Provide the [x, y] coordinate of the cell's center where the given text is located.  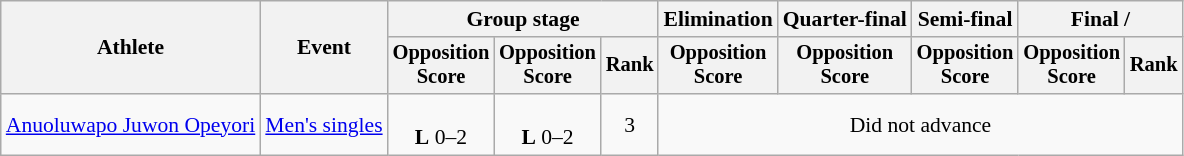
Men's singles [324, 124]
3 [630, 124]
Group stage [524, 19]
Final / [1100, 19]
Elimination [718, 19]
Event [324, 48]
Did not advance [920, 124]
Anuoluwapo Juwon Opeyori [131, 124]
Semi-final [966, 19]
Athlete [131, 48]
Quarter-final [845, 19]
